Provide the [X, Y] coordinate of the cell's center where the given text is located.  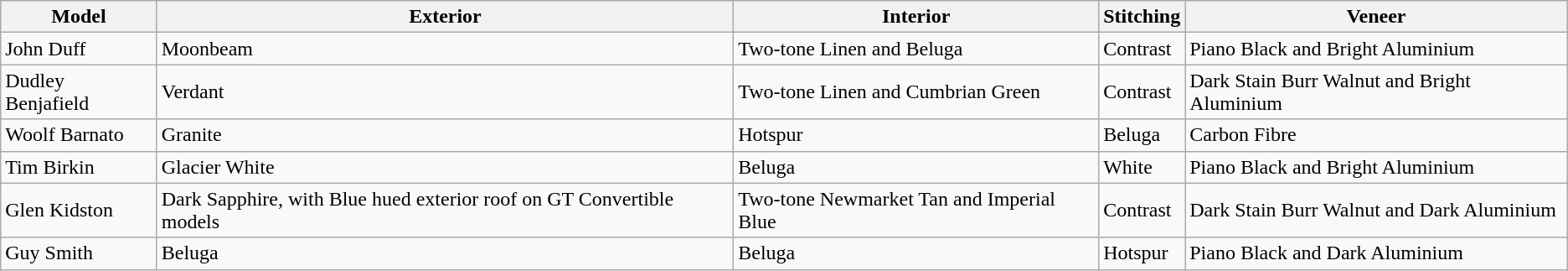
Dark Sapphire, with Blue hued exterior roof on GT Convertible models [445, 210]
Two-tone Linen and Beluga [916, 49]
Dudley Benjafield [79, 92]
Guy Smith [79, 253]
Woolf Barnato [79, 135]
Two-tone Linen and Cumbrian Green [916, 92]
Dark Stain Burr Walnut and Dark Aluminium [1377, 210]
Piano Black and Dark Aluminium [1377, 253]
Dark Stain Burr Walnut and Bright Aluminium [1377, 92]
Veneer [1377, 17]
Tim Birkin [79, 167]
Model [79, 17]
Granite [445, 135]
Glen Kidston [79, 210]
Moonbeam [445, 49]
Two-tone Newmarket Tan and Imperial Blue [916, 210]
Stitching [1142, 17]
John Duff [79, 49]
Exterior [445, 17]
Carbon Fibre [1377, 135]
Verdant [445, 92]
White [1142, 167]
Glacier White [445, 167]
Interior [916, 17]
